For the text-containing cell, return its midpoint in (x, y) coordinate format. 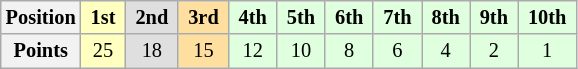
12 (253, 51)
Position (41, 17)
25 (104, 51)
4 (446, 51)
2nd (152, 17)
6 (397, 51)
2 (494, 51)
1 (547, 51)
15 (203, 51)
1st (104, 17)
3rd (203, 17)
10th (547, 17)
4th (253, 17)
5th (301, 17)
10 (301, 51)
8 (349, 51)
Points (41, 51)
8th (446, 17)
6th (349, 17)
7th (397, 17)
9th (494, 17)
18 (152, 51)
